Identify which cell holds the provided text, then report its (x, y) central coordinate. 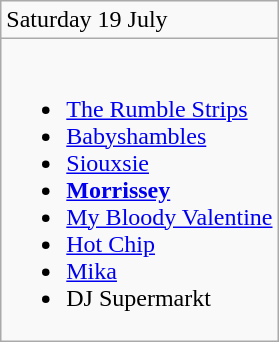
The Rumble StripsBabyshamblesSiouxsieMorrisseyMy Bloody ValentineHot ChipMikaDJ Supermarkt (140, 190)
Saturday 19 July (140, 20)
